For the text-containing cell, return its midpoint in (x, y) coordinate format. 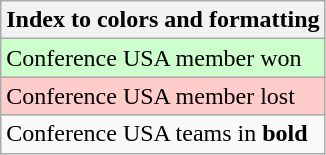
Conference USA member won (163, 58)
Conference USA teams in bold (163, 134)
Index to colors and formatting (163, 20)
Conference USA member lost (163, 96)
